Identify which cell holds the provided text, then report its (x, y) central coordinate. 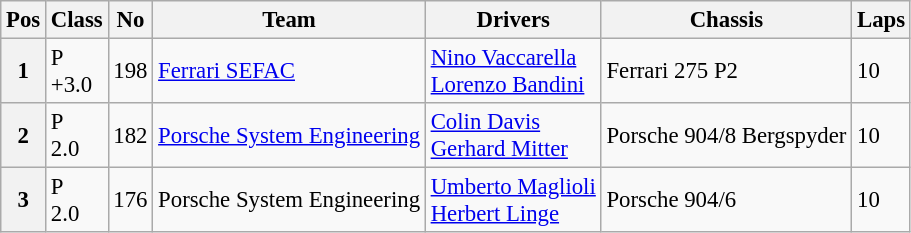
P+3.0 (78, 72)
3 (24, 200)
Porsche 904/6 (726, 200)
2 (24, 136)
Ferrari 275 P2 (726, 72)
Team (290, 20)
Chassis (726, 20)
Pos (24, 20)
Porsche 904/8 Bergspyder (726, 136)
Ferrari SEFAC (290, 72)
198 (130, 72)
Drivers (513, 20)
182 (130, 136)
1 (24, 72)
Class (78, 20)
Nino Vaccarella Lorenzo Bandini (513, 72)
No (130, 20)
Laps (882, 20)
Colin Davis Gerhard Mitter (513, 136)
176 (130, 200)
Umberto Maglioli Herbert Linge (513, 200)
